Return the (x, y) coordinate for the center point of the cell that contains the specified text.  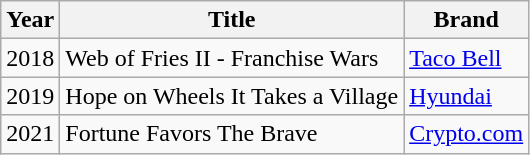
Fortune Favors The Brave (232, 134)
Hyundai (466, 96)
Brand (466, 20)
Crypto.com (466, 134)
Web of Fries II - Franchise Wars (232, 58)
Hope on Wheels It Takes a Village (232, 96)
Title (232, 20)
2018 (30, 58)
Year (30, 20)
2019 (30, 96)
2021 (30, 134)
Taco Bell (466, 58)
